Output the [x, y] coordinate of the center of the cell containing the given text.  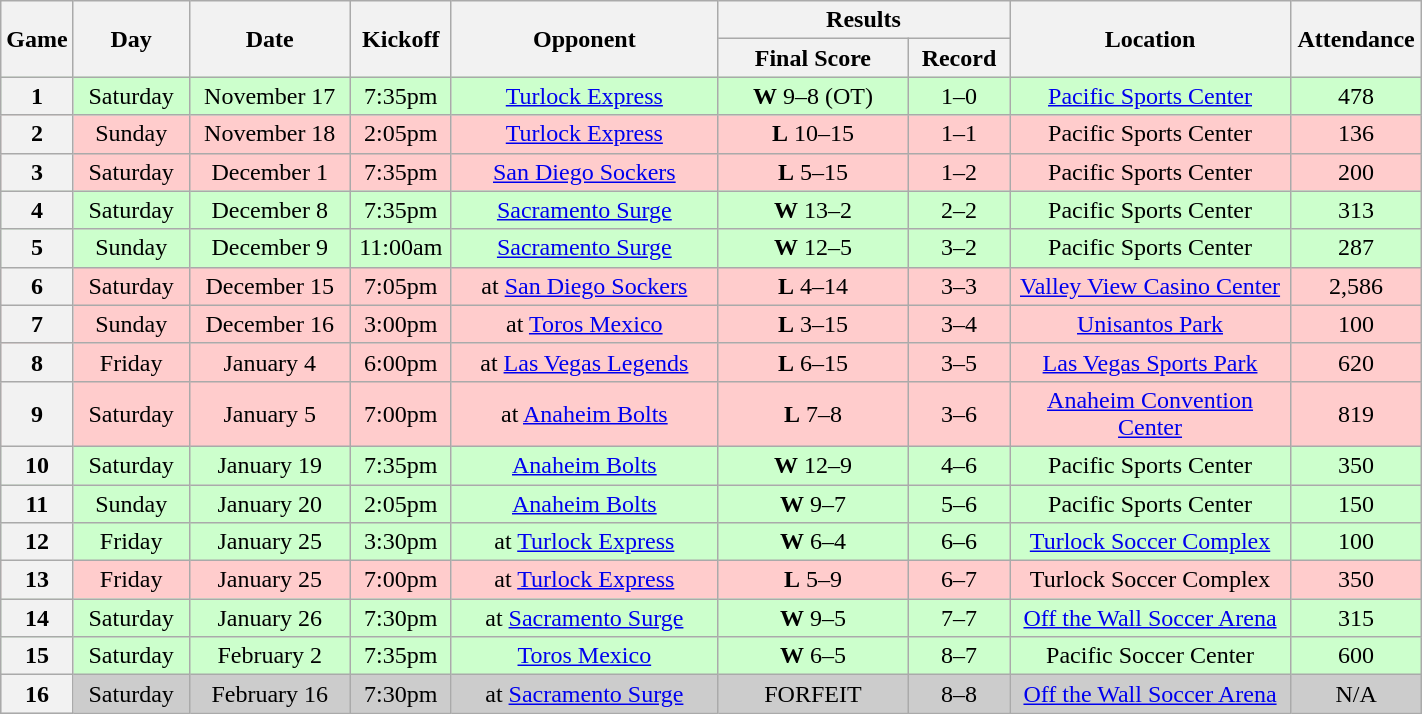
478 [1356, 96]
3:00pm [400, 324]
November 18 [270, 134]
November 17 [270, 96]
December 9 [270, 248]
Anaheim Convention Center [1150, 414]
1 [37, 96]
W 9–5 [812, 618]
7 [37, 324]
11 [37, 503]
Results [863, 20]
2–2 [958, 210]
1–1 [958, 134]
6–6 [958, 542]
819 [1356, 414]
February 16 [270, 694]
2 [37, 134]
Las Vegas Sports Park [1150, 362]
3–4 [958, 324]
February 2 [270, 656]
3–6 [958, 414]
W 13–2 [812, 210]
7:05pm [400, 286]
San Diego Sockers [584, 172]
December 15 [270, 286]
W 6–4 [812, 542]
7–7 [958, 618]
L 5–9 [812, 580]
at Anaheim Bolts [584, 414]
12 [37, 542]
1–2 [958, 172]
Toros Mexico [584, 656]
313 [1356, 210]
Final Score [812, 58]
Day [131, 39]
at Las Vegas Legends [584, 362]
Date [270, 39]
2,586 [1356, 286]
3 [37, 172]
L 4–14 [812, 286]
Attendance [1356, 39]
January 5 [270, 414]
January 26 [270, 618]
4–6 [958, 465]
L 3–15 [812, 324]
L 7–8 [812, 414]
L 6–15 [812, 362]
6 [37, 286]
W 9–7 [812, 503]
1–0 [958, 96]
600 [1356, 656]
8 [37, 362]
W 9–8 (OT) [812, 96]
200 [1356, 172]
December 8 [270, 210]
FORFEIT [812, 694]
Record [958, 58]
3–2 [958, 248]
3–5 [958, 362]
Opponent [584, 39]
W 12–5 [812, 248]
8–7 [958, 656]
L 10–15 [812, 134]
5–6 [958, 503]
at Toros Mexico [584, 324]
5 [37, 248]
6–7 [958, 580]
Kickoff [400, 39]
January 20 [270, 503]
3:30pm [400, 542]
150 [1356, 503]
Unisantos Park [1150, 324]
10 [37, 465]
December 1 [270, 172]
N/A [1356, 694]
9 [37, 414]
Pacific Soccer Center [1150, 656]
at San Diego Sockers [584, 286]
11:00am [400, 248]
287 [1356, 248]
13 [37, 580]
315 [1356, 618]
8–8 [958, 694]
January 19 [270, 465]
16 [37, 694]
6:00pm [400, 362]
136 [1356, 134]
620 [1356, 362]
Valley View Casino Center [1150, 286]
4 [37, 210]
December 16 [270, 324]
January 4 [270, 362]
14 [37, 618]
3–3 [958, 286]
L 5–15 [812, 172]
Location [1150, 39]
Game [37, 39]
W 12–9 [812, 465]
W 6–5 [812, 656]
15 [37, 656]
